Provide the (x, y) coordinate of the cell's center where the given text is located.  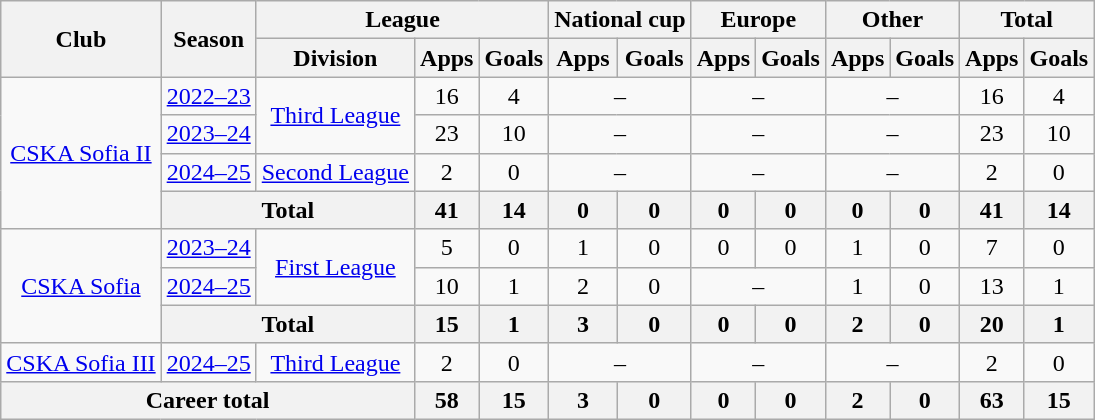
League (402, 20)
Other (892, 20)
Europe (758, 20)
First League (335, 267)
CSKA Sofia (81, 286)
20 (992, 324)
7 (992, 248)
58 (447, 400)
Club (81, 39)
Season (208, 39)
5 (447, 248)
CSKA Sofia III (81, 362)
63 (992, 400)
2022–23 (208, 96)
CSKA Sofia II (81, 153)
13 (992, 286)
Division (335, 58)
Career total (208, 400)
National cup (620, 20)
Second League (335, 172)
